Determine the [X, Y] coordinate at the center of the cell enclosing the given text.  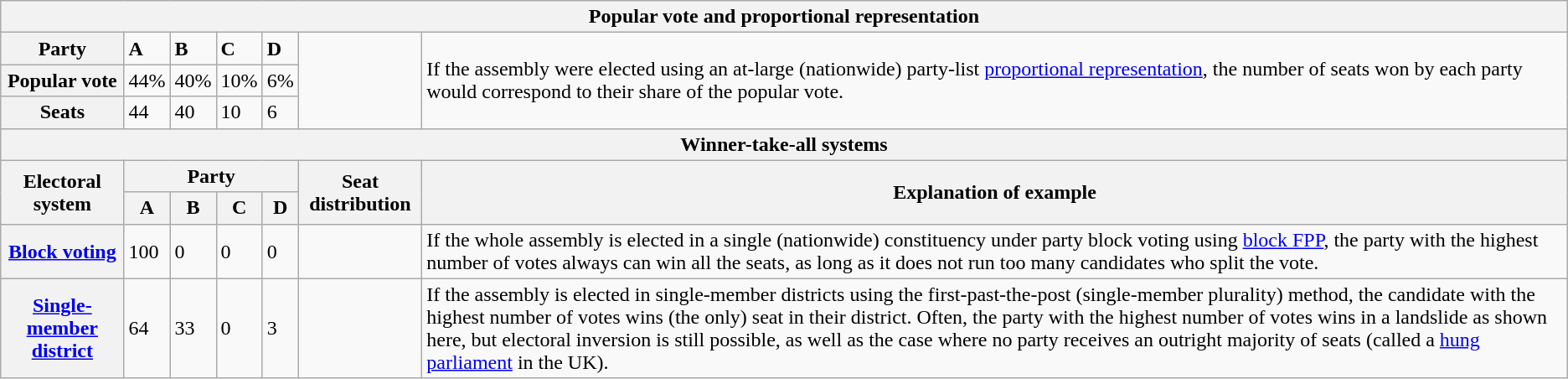
6 [280, 112]
Popular vote [62, 80]
40 [193, 112]
10% [240, 80]
3 [280, 329]
Explanation of example [995, 192]
Winner-take-all systems [784, 144]
6% [280, 80]
33 [193, 329]
Seats [62, 112]
Electoral system [62, 192]
64 [147, 329]
44 [147, 112]
10 [240, 112]
100 [147, 252]
Seat distribution [360, 192]
Block voting [62, 252]
44% [147, 80]
Single-member district [62, 329]
Popular vote and proportional representation [784, 17]
40% [193, 80]
